Locate the cell with the specified text and output its [x, y] center coordinate. 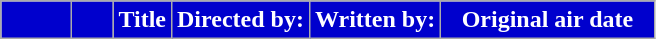
Original air date [548, 20]
Written by: [374, 20]
Title [142, 20]
Directed by: [240, 20]
